Capture the cell that displays the provided text and extract its (X, Y) central coordinate. 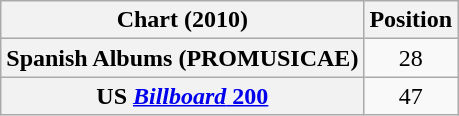
Position (411, 20)
Chart (2010) (182, 20)
US Billboard 200 (182, 96)
28 (411, 58)
Spanish Albums (PROMUSICAE) (182, 58)
47 (411, 96)
